Search for the cell housing the specified text and yield its (X, Y) center coordinate. 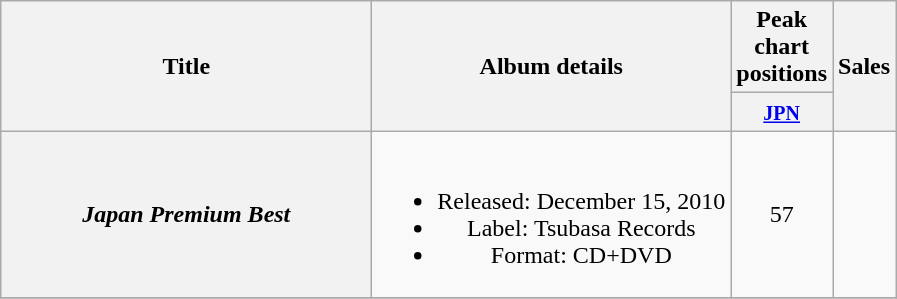
Japan Premium Best (186, 214)
Title (186, 66)
Sales (864, 66)
JPN (782, 112)
Peak chart positions (782, 47)
57 (782, 214)
Released: December 15, 2010Label: Tsubasa RecordsFormat: CD+DVD (552, 214)
Album details (552, 66)
